From the cell containing the given text, extract its center point as [x, y] coordinate. 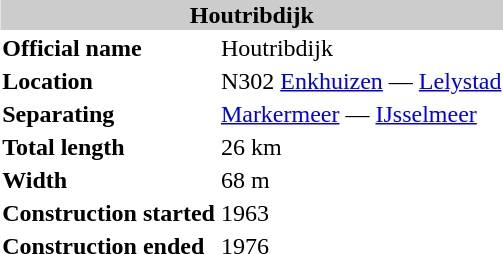
68 m [361, 180]
Location [109, 81]
Markermeer — IJsselmeer [361, 114]
Width [109, 180]
Separating [109, 114]
Official name [109, 48]
Total length [109, 147]
26 km [361, 147]
Construction started [109, 213]
N302 Enkhuizen — Lelystad [361, 81]
1963 [361, 213]
